Detect which cell encompasses the target text, then output its (x, y) center coordinate. 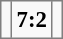
7:2 (32, 20)
